Pinpoint the cell where the given text exists, returning its (X, Y) midpoint coordinate. 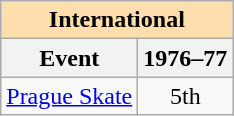
Event (70, 58)
Prague Skate (70, 96)
International (117, 20)
1976–77 (186, 58)
5th (186, 96)
